Provide the [x, y] coordinate of the cell's center where the given text is located.  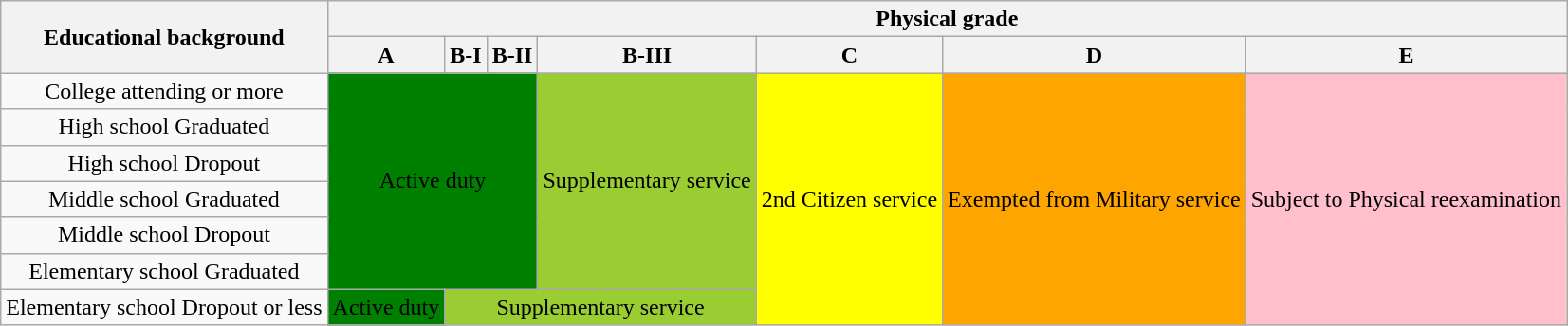
Elementary school Graduated [164, 271]
Middle school Graduated [164, 199]
B-II [512, 55]
D [1095, 55]
Physical grade [947, 19]
2nd Citizen service [849, 199]
E [1406, 55]
College attending or more [164, 91]
B-III [647, 55]
High school Graduated [164, 127]
C [849, 55]
High school Dropout [164, 163]
Exempted from Military service [1095, 199]
Middle school Dropout [164, 235]
Subject to Physical reexamination [1406, 199]
Educational background [164, 37]
Elementary school Dropout or less [164, 307]
B-I [466, 55]
A [386, 55]
